Locate the cell with the specified text and output its (x, y) center coordinate. 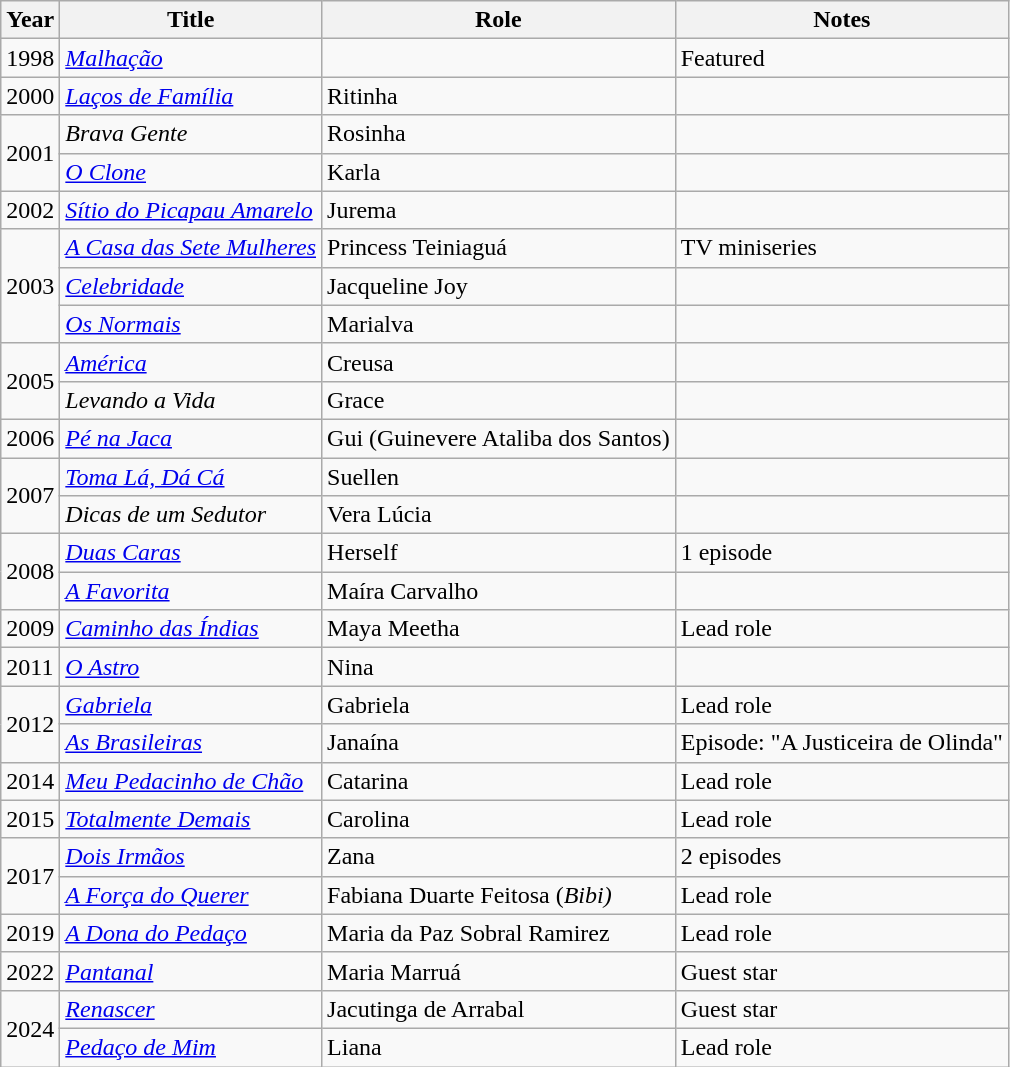
Rosinha (499, 134)
Brava Gente (191, 134)
Maria Marruá (499, 971)
Notes (842, 20)
A Dona do Pedaço (191, 933)
2011 (30, 667)
As Brasileiras (191, 743)
2024 (30, 1028)
Year (30, 20)
2007 (30, 496)
Episode: "A Justiceira de Olinda" (842, 743)
Malhação (191, 58)
Caminho das Índias (191, 629)
2008 (30, 572)
2002 (30, 210)
TV miniseries (842, 248)
Sítio do Picapau Amarelo (191, 210)
Title (191, 20)
Celebridade (191, 286)
Duas Caras (191, 553)
Zana (499, 857)
1998 (30, 58)
Levando a Vida (191, 400)
2006 (30, 438)
Maria da Paz Sobral Ramirez (499, 933)
Ritinha (499, 96)
Os Normais (191, 324)
2001 (30, 153)
2019 (30, 933)
Gui (Guinevere Ataliba dos Santos) (499, 438)
2009 (30, 629)
Princess Teiniaguá (499, 248)
2022 (30, 971)
Catarina (499, 781)
Carolina (499, 819)
Vera Lúcia (499, 515)
Janaína (499, 743)
Dicas de um Sedutor (191, 515)
Toma Lá, Dá Cá (191, 477)
1 episode (842, 553)
Renascer (191, 1009)
Nina (499, 667)
Suellen (499, 477)
Dois Irmãos (191, 857)
2017 (30, 876)
2003 (30, 286)
A Força do Querer (191, 895)
Herself (499, 553)
O Astro (191, 667)
Meu Pedacinho de Chão (191, 781)
Jacutinga de Arrabal (499, 1009)
Grace (499, 400)
A Casa das Sete Mulheres (191, 248)
América (191, 362)
Pantanal (191, 971)
Marialva (499, 324)
Pé na Jaca (191, 438)
Liana (499, 1047)
2015 (30, 819)
Creusa (499, 362)
Fabiana Duarte Feitosa (Bibi) (499, 895)
2005 (30, 381)
Jacqueline Joy (499, 286)
2014 (30, 781)
Pedaço de Mim (191, 1047)
2000 (30, 96)
Karla (499, 172)
Laços de Família (191, 96)
2012 (30, 724)
Maíra Carvalho (499, 591)
2 episodes (842, 857)
Role (499, 20)
Totalmente Demais (191, 819)
Featured (842, 58)
Jurema (499, 210)
Maya Meetha (499, 629)
O Clone (191, 172)
A Favorita (191, 591)
